Pinpoint the cell where the given text exists, returning its (x, y) midpoint coordinate. 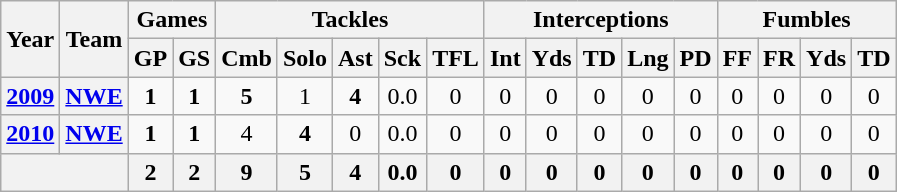
Sck (402, 58)
Ast (356, 58)
2009 (30, 96)
Int (505, 58)
Cmb (247, 58)
Fumbles (806, 20)
9 (247, 172)
Games (172, 20)
Year (30, 39)
Lng (648, 58)
Interceptions (600, 20)
FF (737, 58)
FR (780, 58)
Team (94, 39)
TFL (456, 58)
2010 (30, 134)
PD (696, 58)
Tackles (350, 20)
GP (150, 58)
GS (194, 58)
Solo (304, 58)
